Locate the cell with the specified text and output its [x, y] center coordinate. 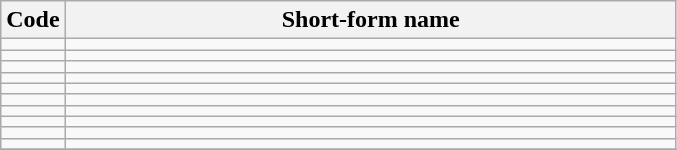
Short-form name [370, 20]
Code [33, 20]
